Search for the cell housing the specified text and yield its (x, y) center coordinate. 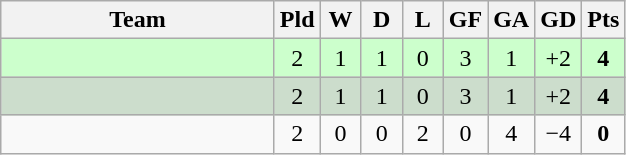
−4 (558, 134)
GD (558, 20)
D (382, 20)
GF (465, 20)
Pld (297, 20)
L (422, 20)
Pts (604, 20)
GA (512, 20)
W (340, 20)
Team (138, 20)
